Pinpoint the cell where the given text exists, returning its (x, y) midpoint coordinate. 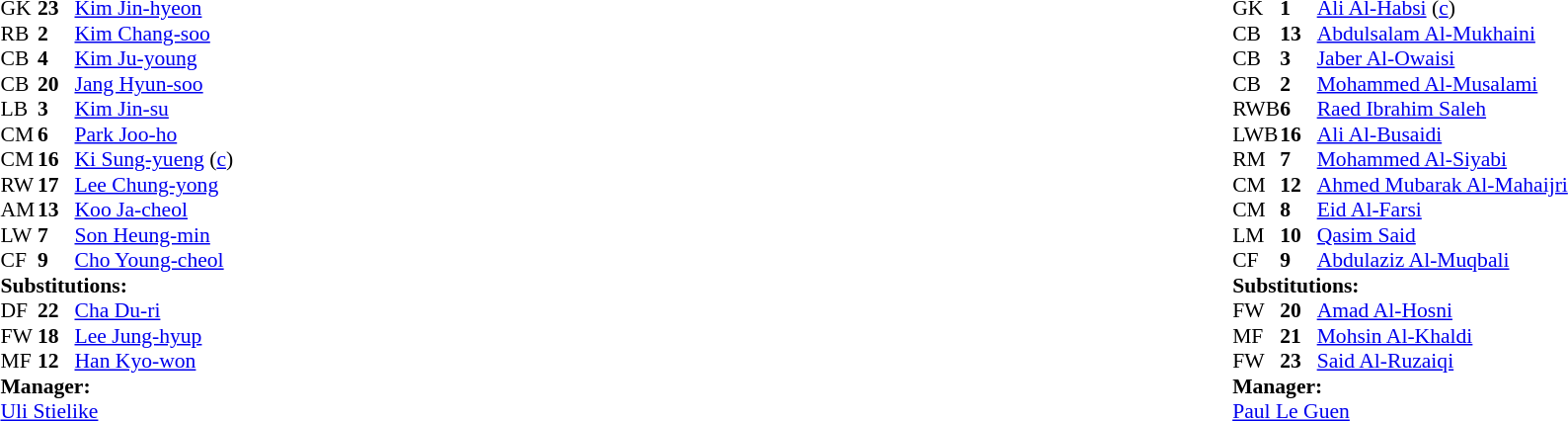
RM (1256, 159)
DF (19, 311)
Raed Ibrahim Saleh (1443, 110)
Cha Du-ri (154, 311)
RB (19, 34)
22 (56, 311)
21 (1298, 336)
Mohsin Al-Khaldi (1443, 336)
17 (56, 185)
Jang Hyun-soo (154, 84)
Ki Sung-yueng (c) (154, 159)
RW (19, 185)
Mohammed Al-Musalami (1443, 84)
Ahmed Mubarak Al-Mahaijri (1443, 185)
Kim Ju-young (154, 58)
LW (19, 235)
Said Al-Ruzaiqi (1443, 361)
Qasim Said (1443, 235)
Han Kyo-won (154, 361)
Lee Chung-yong (154, 185)
LB (19, 110)
Abdulaziz Al-Muqbali (1443, 260)
4 (56, 58)
Koo Ja-cheol (154, 210)
8 (1298, 210)
Lee Jung-hyup (154, 336)
Kim Jin-su (154, 110)
Son Heung-min (154, 235)
LM (1256, 235)
Mohammed Al-Siyabi (1443, 159)
Jaber Al-Owaisi (1443, 58)
Cho Young-cheol (154, 260)
Amad Al-Hosni (1443, 311)
23 (1298, 361)
LWB (1256, 134)
RWB (1256, 110)
Kim Chang-soo (154, 34)
AM (19, 210)
18 (56, 336)
Abdulsalam Al-Mukhaini (1443, 34)
Park Joo-ho (154, 134)
Ali Al-Busaidi (1443, 134)
Eid Al-Farsi (1443, 210)
10 (1298, 235)
